Output the (x, y) coordinate of the center of the cell containing the given text.  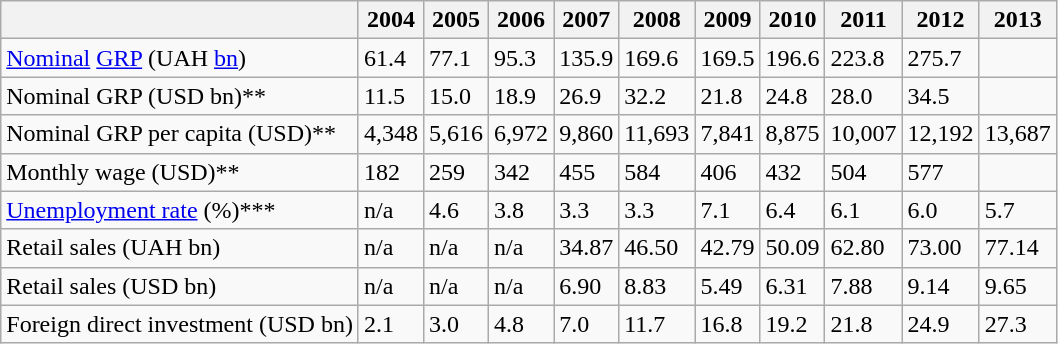
11.7 (657, 324)
2009 (728, 20)
6,972 (522, 134)
504 (864, 172)
584 (657, 172)
6.1 (864, 210)
73.00 (940, 248)
169.5 (728, 58)
259 (456, 172)
223.8 (864, 58)
3.8 (522, 210)
2010 (792, 20)
28.0 (864, 96)
577 (940, 172)
4.8 (522, 324)
24.9 (940, 324)
7.1 (728, 210)
Nominal GRP (UAH bn) (180, 58)
16.8 (728, 324)
Unemployment rate (%)*** (180, 210)
Foreign direct investment (USD bn) (180, 324)
34.87 (586, 248)
2007 (586, 20)
9.14 (940, 286)
Monthly wage (USD)** (180, 172)
2008 (657, 20)
455 (586, 172)
5.49 (728, 286)
8.83 (657, 286)
182 (390, 172)
7.0 (586, 324)
Nominal GRP per capita (USD)** (180, 134)
18.9 (522, 96)
2005 (456, 20)
61.4 (390, 58)
5.7 (1018, 210)
Retail sales (UAH bn) (180, 248)
2.1 (390, 324)
5,616 (456, 134)
7.88 (864, 286)
26.9 (586, 96)
95.3 (522, 58)
19.2 (792, 324)
2006 (522, 20)
432 (792, 172)
46.50 (657, 248)
406 (728, 172)
3.0 (456, 324)
42.79 (728, 248)
50.09 (792, 248)
Retail sales (USD bn) (180, 286)
27.3 (1018, 324)
2013 (1018, 20)
77.1 (456, 58)
34.5 (940, 96)
77.14 (1018, 248)
6.90 (586, 286)
11.5 (390, 96)
169.6 (657, 58)
62.80 (864, 248)
9.65 (1018, 286)
15.0 (456, 96)
13,687 (1018, 134)
2012 (940, 20)
2011 (864, 20)
8,875 (792, 134)
275.7 (940, 58)
11,693 (657, 134)
6.0 (940, 210)
9,860 (586, 134)
4.6 (456, 210)
4,348 (390, 134)
12,192 (940, 134)
2004 (390, 20)
196.6 (792, 58)
10,007 (864, 134)
7,841 (728, 134)
135.9 (586, 58)
6.4 (792, 210)
24.8 (792, 96)
32.2 (657, 96)
6.31 (792, 286)
Nominal GRP (USD bn)** (180, 96)
342 (522, 172)
